Return the (x, y) coordinate for the center point of the cell that contains the specified text.  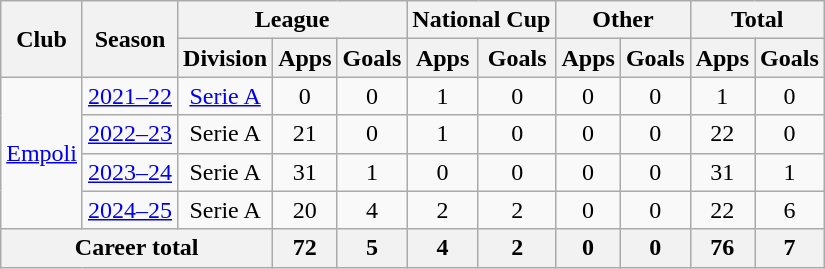
Empoli (42, 153)
Division (226, 58)
Club (42, 39)
Season (130, 39)
Career total (137, 248)
20 (305, 210)
21 (305, 134)
2024–25 (130, 210)
2022–23 (130, 134)
2023–24 (130, 172)
2021–22 (130, 96)
7 (790, 248)
Other (623, 20)
Total (757, 20)
League (292, 20)
76 (722, 248)
72 (305, 248)
5 (372, 248)
National Cup (482, 20)
6 (790, 210)
